Detect which cell encompasses the target text, then output its [X, Y] center coordinate. 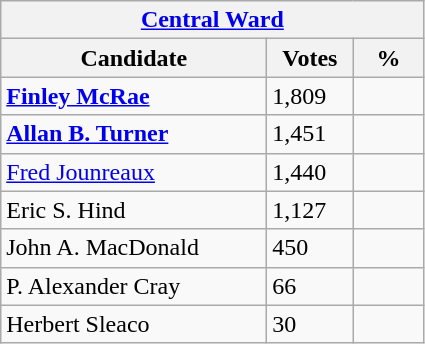
1,451 [310, 134]
John A. MacDonald [134, 248]
1,127 [310, 210]
66 [310, 286]
Herbert Sleaco [134, 324]
Central Ward [212, 20]
Finley McRae [134, 96]
Votes [310, 58]
30 [310, 324]
450 [310, 248]
Allan B. Turner [134, 134]
% [388, 58]
Candidate [134, 58]
Eric S. Hind [134, 210]
1,440 [310, 172]
Fred Jounreaux [134, 172]
1,809 [310, 96]
P. Alexander Cray [134, 286]
